Pinpoint the cell where the given text exists, returning its (X, Y) midpoint coordinate. 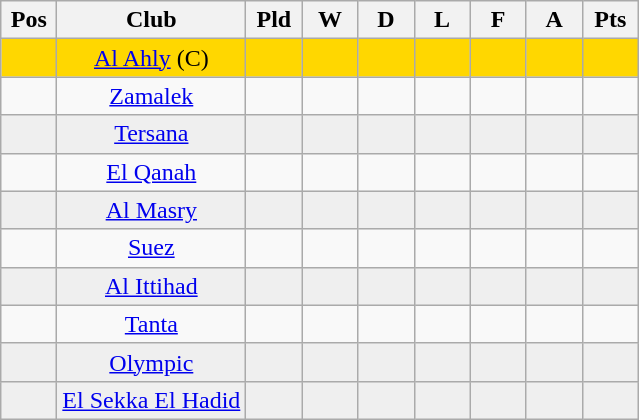
Al Ittihad (152, 286)
F (498, 20)
Club (152, 20)
L (442, 20)
El Sekka El Hadid (152, 400)
El Qanah (152, 172)
Suez (152, 248)
Al Masry (152, 210)
Pts (610, 20)
Pos (29, 20)
Al Ahly (C) (152, 58)
Zamalek (152, 96)
Pld (274, 20)
Tanta (152, 324)
Tersana (152, 134)
D (386, 20)
W (330, 20)
A (554, 20)
Olympic (152, 362)
